For the text-containing cell, return its midpoint in (X, Y) coordinate format. 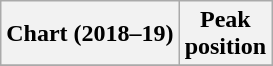
Chart (2018–19) (90, 34)
Peak position (225, 34)
